Extract the (x, y) coordinate from the center of the cell holding the provided text.  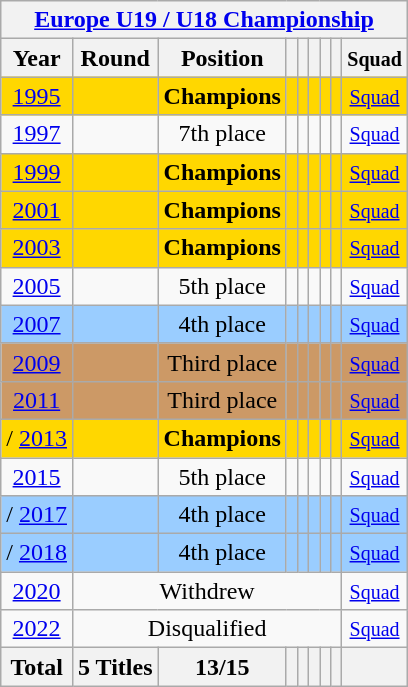
Round (115, 58)
Disqualified (206, 629)
2007 (37, 324)
2009 (37, 362)
7th place (222, 134)
Europe U19 / U18 Championship (204, 20)
1997 (37, 134)
Withdrew (206, 591)
/ 2017 (37, 515)
Position (222, 58)
/ 2018 (37, 553)
2020 (37, 591)
2001 (37, 210)
2003 (37, 248)
2011 (37, 400)
2015 (37, 477)
13/15 (222, 667)
1995 (37, 96)
1999 (37, 172)
Year (37, 58)
2022 (37, 629)
5 Titles (115, 667)
/ 2013 (37, 438)
2005 (37, 286)
Total (37, 667)
